Return [X, Y] of the center of cell containing provided text 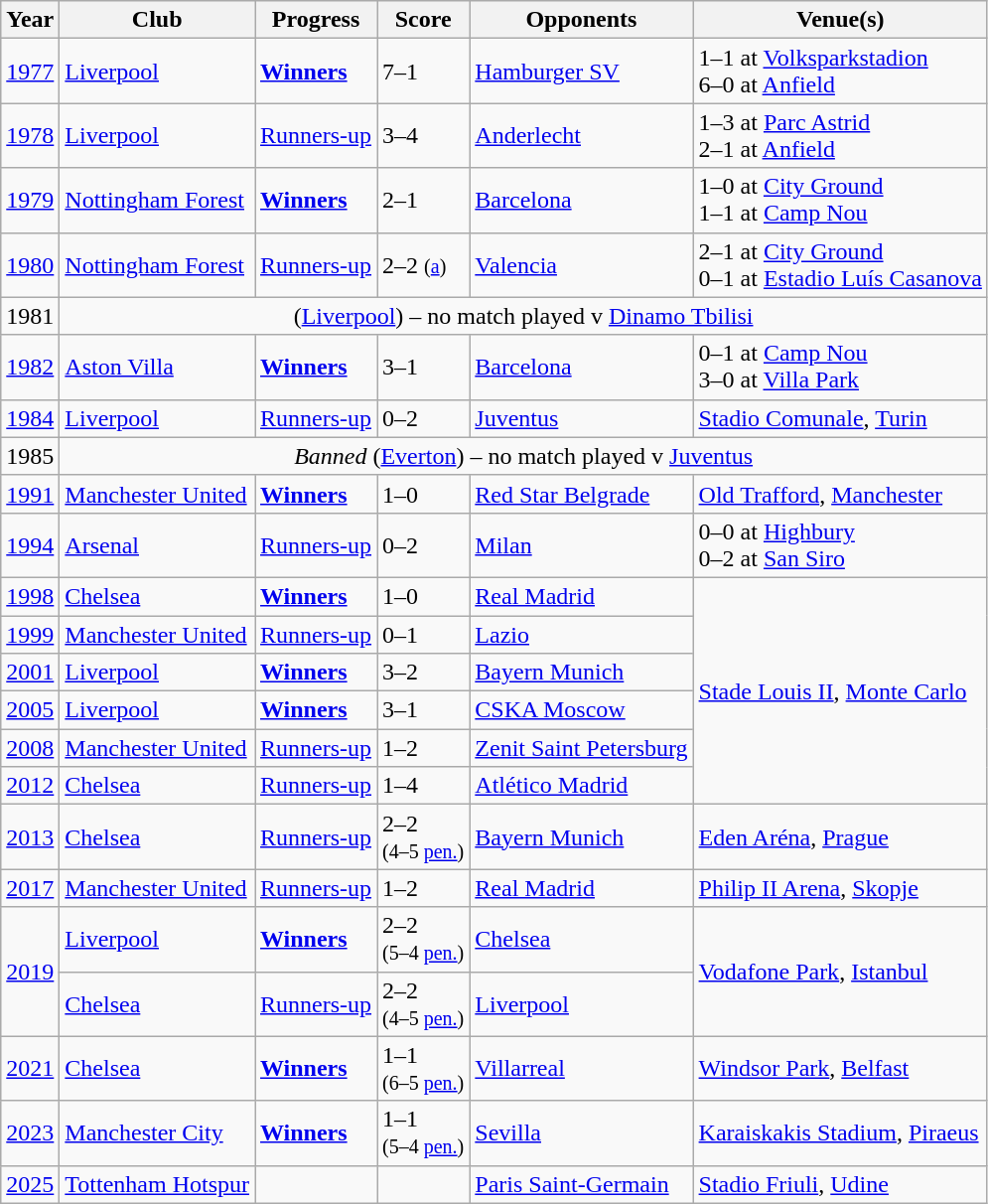
2–2 (5–4 pen.) [423, 940]
Manchester City [157, 1132]
1–1 at Volksparkstadion6–0 at Anfield [840, 72]
2–1 at City Ground0–1 at Estadio Luís Casanova [840, 264]
1985 [30, 456]
Villarreal [582, 1069]
1–0 at City Ground1–1 at Camp Nou [840, 201]
CSKA Moscow [582, 710]
1978 [30, 135]
1977 [30, 72]
1–1(5–4 pen.) [423, 1132]
1984 [30, 418]
Milan [582, 544]
(Liverpool) – no match played v Dinamo Tbilisi [524, 316]
Karaiskakis Stadium, Piraeus [840, 1132]
Eden Aréna, Prague [840, 836]
0–1 [423, 635]
2019 [30, 972]
3–4 [423, 135]
Stadio Comunale, Turin [840, 418]
1991 [30, 494]
0–0 at Highbury0–2 at San Siro [840, 544]
1–3 at Parc Astrid2–1 at Anfield [840, 135]
Paris Saint-Germain [582, 1184]
Red Star Belgrade [582, 494]
2017 [30, 888]
Sevilla [582, 1132]
0–1 at Camp Nou3–0 at Villa Park [840, 368]
Anderlecht [582, 135]
Atlético Madrid [582, 786]
Vodafone Park, Istanbul [840, 972]
Aston Villa [157, 368]
3–2 [423, 673]
Opponents [582, 20]
1982 [30, 368]
Stade Louis II, Monte Carlo [840, 690]
2023 [30, 1132]
2013 [30, 836]
2008 [30, 748]
2–2 (a) [423, 264]
1998 [30, 596]
1999 [30, 635]
2021 [30, 1069]
7–1 [423, 72]
1994 [30, 544]
2–1 [423, 201]
2012 [30, 786]
2001 [30, 673]
Score [423, 20]
1–1 (6–5 pen.) [423, 1069]
Club [157, 20]
1981 [30, 316]
2005 [30, 710]
Tottenham Hotspur [157, 1184]
1979 [30, 201]
Lazio [582, 635]
Year [30, 20]
2025 [30, 1184]
Zenit Saint Petersburg [582, 748]
Juventus [582, 418]
Progress [316, 20]
1980 [30, 264]
Stadio Friuli, Udine [840, 1184]
Philip II Arena, Skopje [840, 888]
Valencia [582, 264]
Arsenal [157, 544]
Banned (Everton) – no match played v Juventus [524, 456]
Venue(s) [840, 20]
Hamburger SV [582, 72]
Old Trafford, Manchester [840, 494]
1–4 [423, 786]
Windsor Park, Belfast [840, 1069]
